Search for the cell housing the specified text and yield its [x, y] center coordinate. 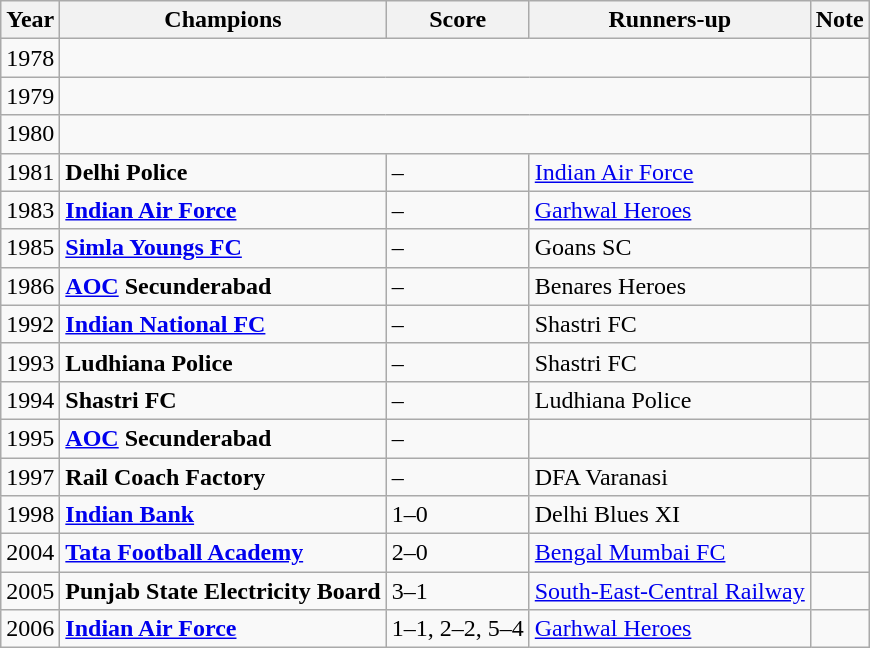
1992 [30, 324]
1993 [30, 362]
1985 [30, 248]
Rail Coach Factory [223, 477]
Indian Bank [223, 515]
2006 [30, 629]
Simla Youngs FC [223, 248]
1998 [30, 515]
South-East-Central Railway [670, 591]
1–1, 2–2, 5–4 [458, 629]
1983 [30, 210]
Tata Football Academy [223, 553]
1986 [30, 286]
Indian National FC [223, 324]
3–1 [458, 591]
1994 [30, 400]
Champions [223, 20]
1981 [30, 172]
Runners-up [670, 20]
1–0 [458, 515]
Note [840, 20]
2004 [30, 553]
Bengal Mumbai FC [670, 553]
DFA Varanasi [670, 477]
1980 [30, 134]
1997 [30, 477]
Delhi Blues XI [670, 515]
2005 [30, 591]
1995 [30, 438]
Score [458, 20]
Punjab State Electricity Board [223, 591]
2–0 [458, 553]
Goans SC [670, 248]
Benares Heroes [670, 286]
1978 [30, 58]
Year [30, 20]
1979 [30, 96]
Delhi Police [223, 172]
